Provide the (x, y) coordinate of the cell's center where the given text is located.  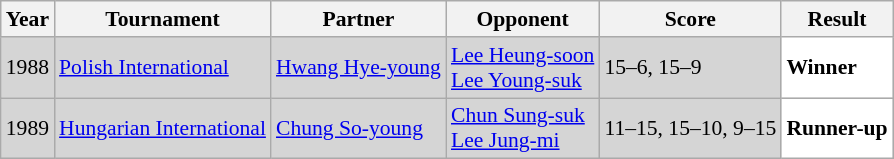
1988 (28, 68)
Partner (358, 19)
Winner (836, 68)
15–6, 15–9 (690, 68)
Lee Heung-soon Lee Young-suk (522, 68)
Opponent (522, 19)
Hungarian International (162, 128)
Chung So-young (358, 128)
11–15, 15–10, 9–15 (690, 128)
Score (690, 19)
Tournament (162, 19)
Year (28, 19)
Hwang Hye-young (358, 68)
1989 (28, 128)
Result (836, 19)
Polish International (162, 68)
Chun Sung-suk Lee Jung-mi (522, 128)
Runner-up (836, 128)
